Pinpoint the cell where the given text exists, returning its (x, y) midpoint coordinate. 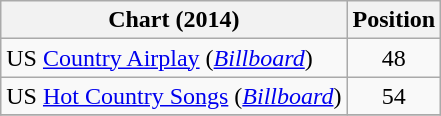
Chart (2014) (174, 20)
US Hot Country Songs (Billboard) (174, 96)
48 (394, 58)
Position (394, 20)
US Country Airplay (Billboard) (174, 58)
54 (394, 96)
